For the text-containing cell, return its midpoint in (X, Y) coordinate format. 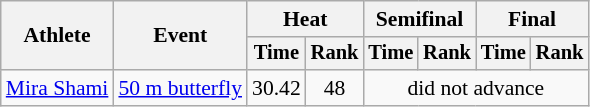
Heat (305, 19)
Event (180, 36)
Final (532, 19)
Athlete (58, 36)
Mira Shami (58, 88)
48 (335, 88)
30.42 (276, 88)
Semifinal (419, 19)
did not advance (476, 88)
50 m butterfly (180, 88)
